Find where the given text appears and provide that cell's center as [X, Y] coordinate. 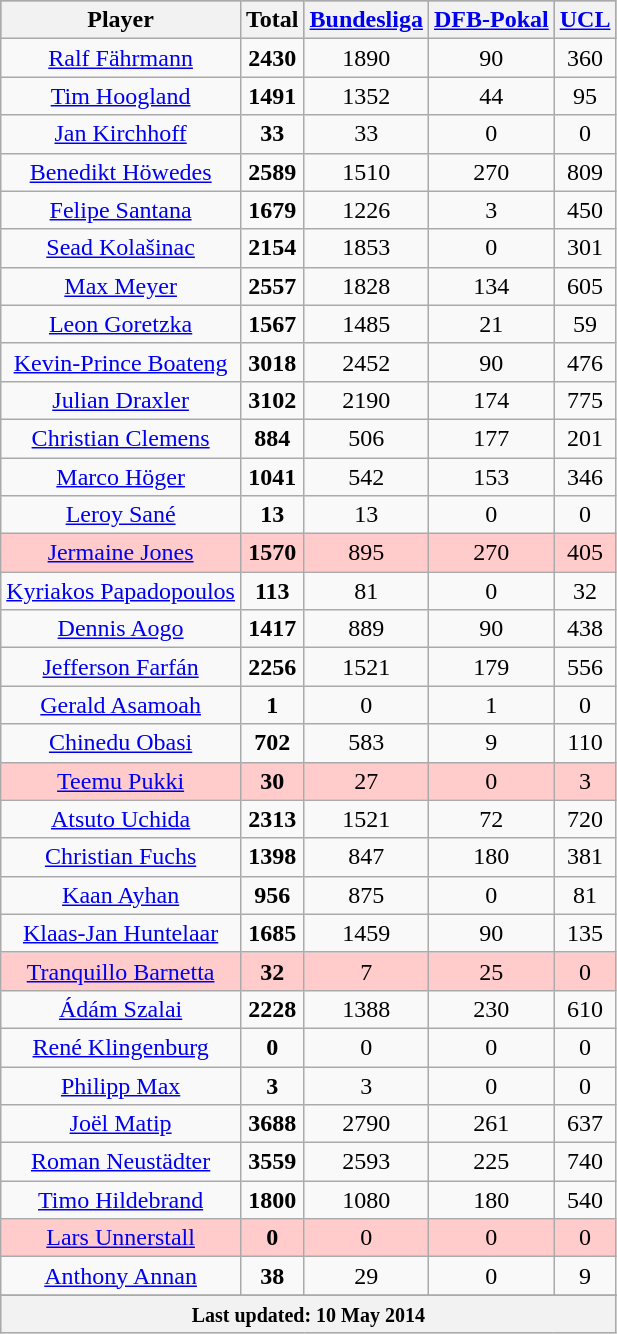
Max Meyer [121, 286]
261 [491, 1124]
95 [585, 96]
Philipp Max [121, 1085]
Lars Unnerstall [121, 1238]
Benedikt Höwedes [121, 172]
1685 [272, 933]
Klaas-Jan Huntelaar [121, 933]
2190 [366, 400]
UCL [585, 20]
Christian Clemens [121, 438]
1459 [366, 933]
59 [585, 324]
3102 [272, 400]
381 [585, 857]
1800 [272, 1200]
21 [491, 324]
Julian Draxler [121, 400]
1080 [366, 1200]
2256 [272, 667]
1226 [366, 210]
2593 [366, 1162]
Leroy Sané [121, 515]
1041 [272, 477]
775 [585, 400]
Gerald Asamoah [121, 705]
2790 [366, 1124]
Sead Kolašinac [121, 248]
Leon Goretzka [121, 324]
1570 [272, 553]
Chinedu Obasi [121, 743]
153 [491, 477]
Anthony Annan [121, 1276]
1510 [366, 172]
René Klingenburg [121, 1047]
3688 [272, 1124]
438 [585, 629]
Tim Hoogland [121, 96]
Player [121, 20]
405 [585, 553]
1417 [272, 629]
2452 [366, 362]
1567 [272, 324]
1485 [366, 324]
346 [585, 477]
605 [585, 286]
44 [491, 96]
Bundesliga [366, 20]
Timo Hildebrand [121, 1200]
Kaan Ayhan [121, 895]
177 [491, 438]
Atsuto Uchida [121, 819]
7 [366, 971]
847 [366, 857]
29 [366, 1276]
230 [491, 1009]
72 [491, 819]
30 [272, 781]
Christian Fuchs [121, 857]
1853 [366, 248]
895 [366, 553]
Last updated: 10 May 2014 [308, 1314]
556 [585, 667]
174 [491, 400]
1679 [272, 210]
Jan Kirchhoff [121, 134]
2589 [272, 172]
201 [585, 438]
884 [272, 438]
540 [585, 1200]
110 [585, 743]
Total [272, 20]
Kyriakos Papadopoulos [121, 591]
450 [585, 210]
1388 [366, 1009]
2430 [272, 58]
740 [585, 1162]
225 [491, 1162]
3559 [272, 1162]
179 [491, 667]
637 [585, 1124]
506 [366, 438]
889 [366, 629]
38 [272, 1276]
134 [491, 286]
Jefferson Farfán [121, 667]
Ralf Fährmann [121, 58]
113 [272, 591]
Tranquillo Barnetta [121, 971]
1828 [366, 286]
Kevin-Prince Boateng [121, 362]
Roman Neustädter [121, 1162]
1491 [272, 96]
2154 [272, 248]
DFB-Pokal [491, 20]
Felipe Santana [121, 210]
Marco Höger [121, 477]
956 [272, 895]
2313 [272, 819]
2228 [272, 1009]
Jermaine Jones [121, 553]
3018 [272, 362]
Dennis Aogo [121, 629]
542 [366, 477]
27 [366, 781]
1890 [366, 58]
720 [585, 819]
301 [585, 248]
135 [585, 933]
360 [585, 58]
25 [491, 971]
1352 [366, 96]
702 [272, 743]
610 [585, 1009]
875 [366, 895]
Teemu Pukki [121, 781]
2557 [272, 286]
1398 [272, 857]
Joël Matip [121, 1124]
476 [585, 362]
Ádám Szalai [121, 1009]
809 [585, 172]
583 [366, 743]
